Return the [x, y] coordinate for the center point of the cell that contains the specified text.  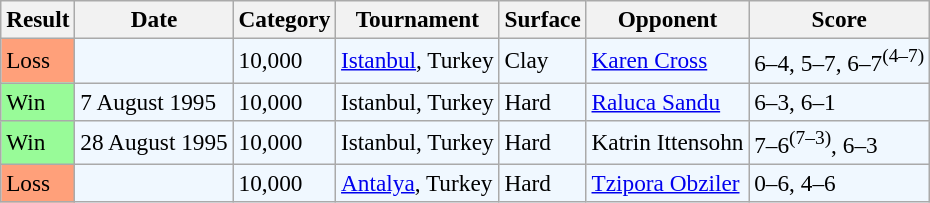
Opponent [668, 19]
Category [284, 19]
Tournament [418, 19]
Raluca Sandu [668, 101]
Tzipora Obziler [668, 183]
Katrin Ittensohn [668, 142]
Surface [542, 19]
6–4, 5–7, 6–7(4–7) [840, 60]
Score [840, 19]
0–6, 4–6 [840, 183]
7–6(7–3), 6–3 [840, 142]
Karen Cross [668, 60]
7 August 1995 [154, 101]
Clay [542, 60]
28 August 1995 [154, 142]
Antalya, Turkey [418, 183]
Result [38, 19]
Date [154, 19]
6–3, 6–1 [840, 101]
